Scan for the cell matching the given text and deliver its [x, y] coordinate at center. 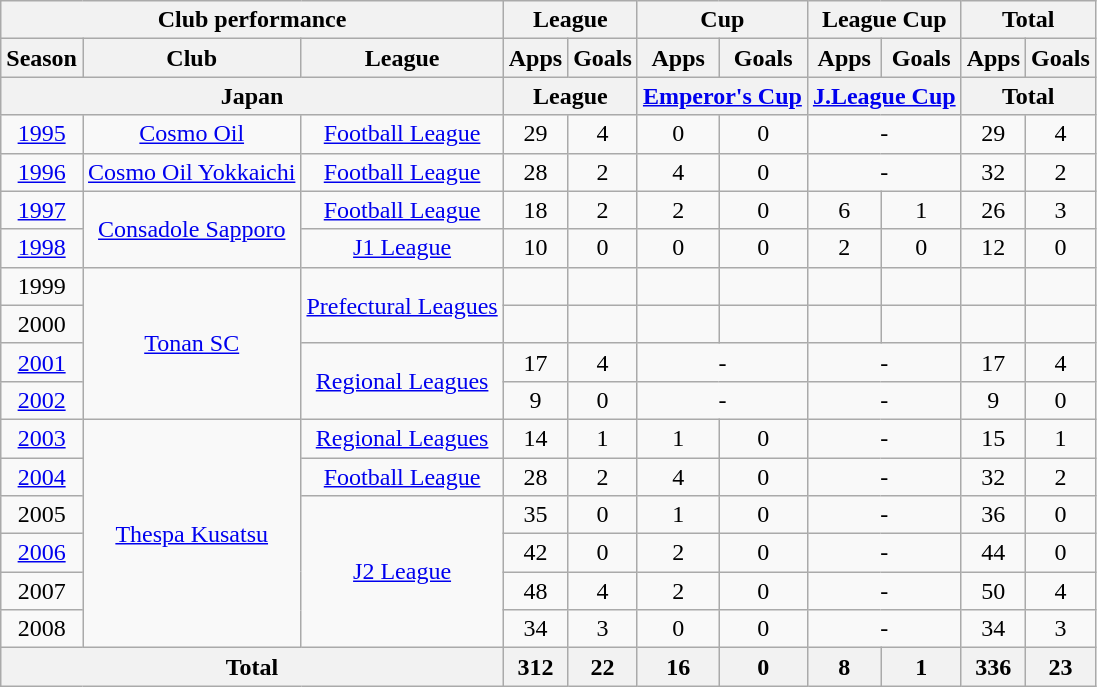
18 [535, 210]
312 [535, 667]
Thespa Kusatsu [191, 533]
36 [993, 515]
League Cup [884, 20]
J.League Cup [884, 96]
2000 [42, 324]
1996 [42, 172]
6 [844, 210]
50 [993, 591]
2005 [42, 515]
2002 [42, 400]
23 [1061, 667]
10 [535, 248]
22 [603, 667]
Prefectural Leagues [402, 305]
8 [844, 667]
1999 [42, 286]
16 [678, 667]
35 [535, 515]
Cup [722, 20]
1995 [42, 134]
Japan [252, 96]
14 [535, 438]
12 [993, 248]
Tonan SC [191, 343]
Cosmo Oil [191, 134]
2006 [42, 553]
336 [993, 667]
2008 [42, 629]
2003 [42, 438]
Club performance [252, 20]
2001 [42, 362]
44 [993, 553]
1997 [42, 210]
48 [535, 591]
42 [535, 553]
Season [42, 58]
1998 [42, 248]
26 [993, 210]
15 [993, 438]
Consadole Sapporo [191, 229]
Club [191, 58]
2007 [42, 591]
Emperor's Cup [722, 96]
J1 League [402, 248]
J2 League [402, 572]
Cosmo Oil Yokkaichi [191, 172]
2004 [42, 477]
